Return (x, y) of the center of cell containing provided text 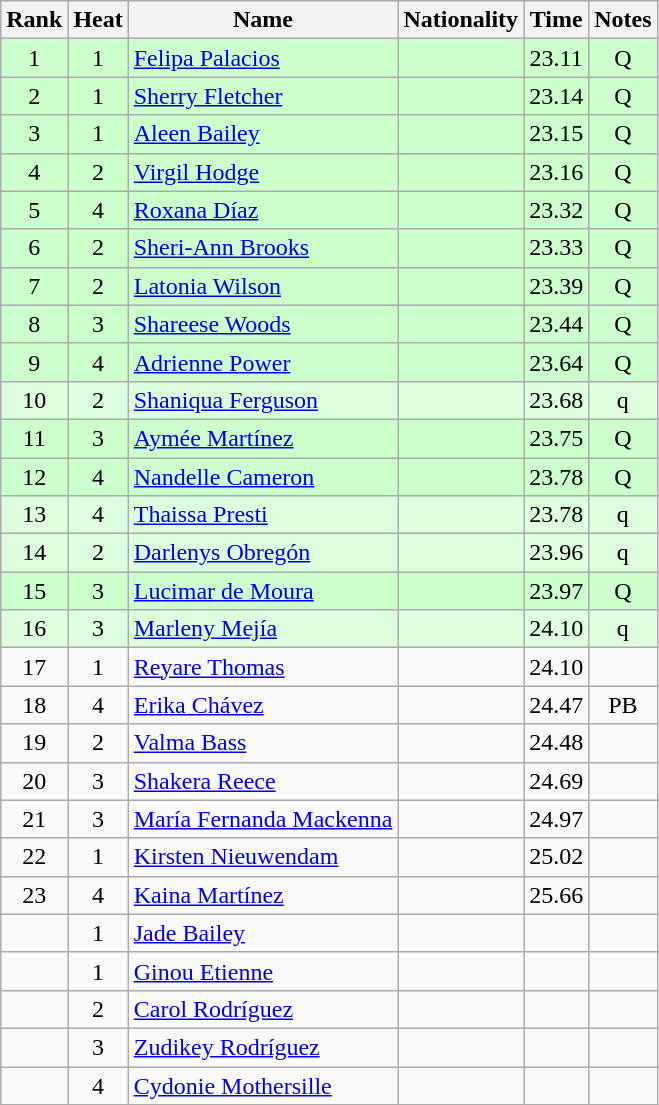
Sheri-Ann Brooks (263, 248)
25.66 (556, 895)
Carol Rodríguez (263, 1009)
16 (34, 629)
Zudikey Rodríguez (263, 1047)
Aleen Bailey (263, 134)
5 (34, 210)
18 (34, 705)
Rank (34, 20)
María Fernanda Mackenna (263, 819)
Nationality (461, 20)
24.69 (556, 781)
Notes (623, 20)
Aymée Martínez (263, 438)
23.96 (556, 553)
Reyare Thomas (263, 667)
Nandelle Cameron (263, 477)
23.32 (556, 210)
25.02 (556, 857)
23.33 (556, 248)
23.16 (556, 172)
15 (34, 591)
Valma Bass (263, 743)
20 (34, 781)
Kirsten Nieuwendam (263, 857)
23.14 (556, 96)
Virgil Hodge (263, 172)
23.44 (556, 324)
23.64 (556, 362)
Darlenys Obregón (263, 553)
Sherry Fletcher (263, 96)
14 (34, 553)
22 (34, 857)
Shareese Woods (263, 324)
Shaniqua Ferguson (263, 400)
24.48 (556, 743)
Ginou Etienne (263, 971)
Thaissa Presti (263, 515)
23.11 (556, 58)
13 (34, 515)
23 (34, 895)
23.39 (556, 286)
Jade Bailey (263, 933)
7 (34, 286)
Time (556, 20)
23.97 (556, 591)
Erika Chávez (263, 705)
Marleny Mejía (263, 629)
Roxana Díaz (263, 210)
11 (34, 438)
24.47 (556, 705)
12 (34, 477)
PB (623, 705)
Adrienne Power (263, 362)
Felipa Palacios (263, 58)
Name (263, 20)
19 (34, 743)
6 (34, 248)
Latonia Wilson (263, 286)
23.75 (556, 438)
21 (34, 819)
23.68 (556, 400)
Kaina Martínez (263, 895)
Lucimar de Moura (263, 591)
Cydonie Mothersille (263, 1085)
Heat (98, 20)
8 (34, 324)
9 (34, 362)
24.97 (556, 819)
Shakera Reece (263, 781)
23.15 (556, 134)
17 (34, 667)
10 (34, 400)
